Extract the [x, y] coordinate from the center of the cell holding the provided text.  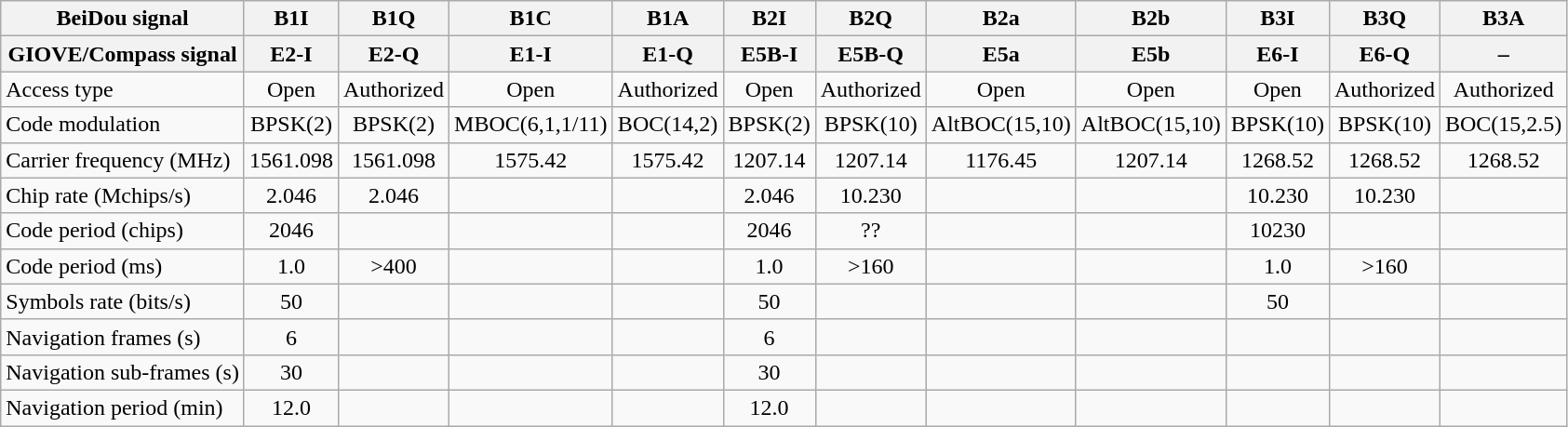
B1A [668, 19]
Code period (chips) [123, 231]
B2Q [871, 19]
10230 [1277, 231]
B3Q [1385, 19]
GIOVE/Compass signal [123, 54]
BeiDou signal [123, 19]
B2b [1150, 19]
– [1503, 54]
Access type [123, 89]
E5B-Q [871, 54]
B1Q [393, 19]
Chip rate (Mchips/s) [123, 195]
Navigation sub-frames (s) [123, 372]
E6-Q [1385, 54]
BOC(15,2.5) [1503, 125]
BOC(14,2) [668, 125]
E1-I [531, 54]
B3A [1503, 19]
Symbols rate (bits/s) [123, 301]
E5b [1150, 54]
1176.45 [1001, 160]
?? [871, 231]
B1I [290, 19]
E1-Q [668, 54]
E5a [1001, 54]
B1C [531, 19]
Navigation frames (s) [123, 337]
Code modulation [123, 125]
B2a [1001, 19]
MBOC(6,1,1/11) [531, 125]
E2-I [290, 54]
B3I [1277, 19]
Navigation period (min) [123, 407]
Carrier frequency (MHz) [123, 160]
B2I [769, 19]
E5B-I [769, 54]
Code period (ms) [123, 266]
E2-Q [393, 54]
E6-I [1277, 54]
>400 [393, 266]
